Scan for the cell matching the given text and deliver its [X, Y] coordinate at center. 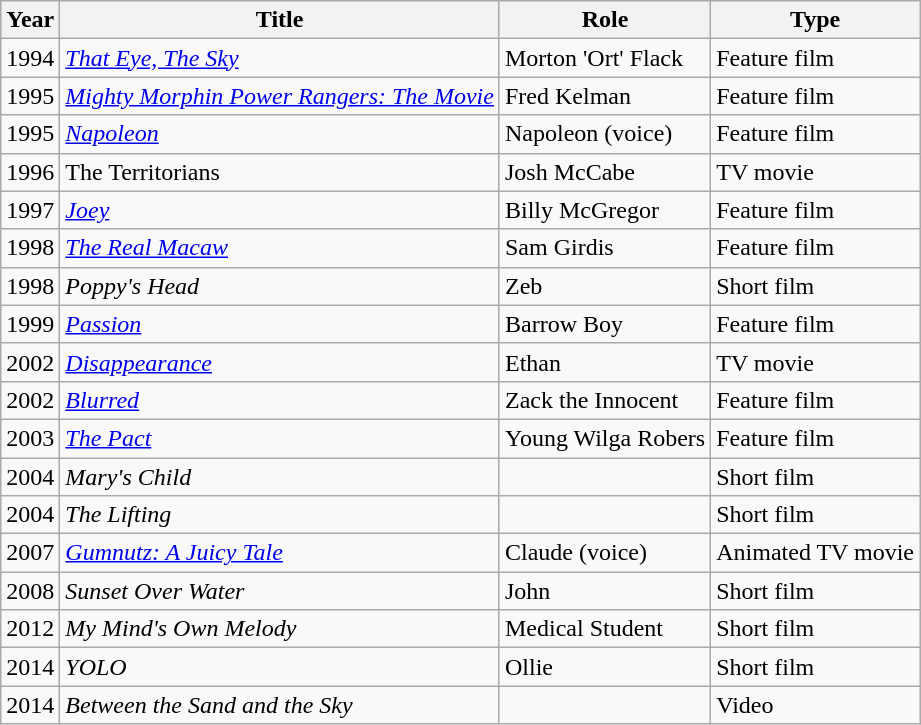
Between the Sand and the Sky [280, 705]
That Eye, The Sky [280, 58]
Video [816, 705]
Type [816, 20]
Animated TV movie [816, 553]
Josh McCabe [604, 172]
The Pact [280, 438]
1999 [30, 324]
Passion [280, 324]
Zeb [604, 286]
Title [280, 20]
Zack the Innocent [604, 400]
John [604, 591]
Disappearance [280, 362]
The Real Macaw [280, 248]
Claude (voice) [604, 553]
Barrow Boy [604, 324]
2007 [30, 553]
1994 [30, 58]
Sam Girdis [604, 248]
Ollie [604, 667]
Napoleon [280, 134]
Role [604, 20]
Joey [280, 210]
Gumnutz: A Juicy Tale [280, 553]
Mighty Morphin Power Rangers: The Movie [280, 96]
Fred Kelman [604, 96]
Ethan [604, 362]
Billy McGregor [604, 210]
Morton 'Ort' Flack [604, 58]
1996 [30, 172]
Mary's Child [280, 477]
Sunset Over Water [280, 591]
2012 [30, 629]
The Territorians [280, 172]
Napoleon (voice) [604, 134]
YOLO [280, 667]
Year [30, 20]
Poppy's Head [280, 286]
Blurred [280, 400]
The Lifting [280, 515]
Young Wilga Robers [604, 438]
2008 [30, 591]
Medical Student [604, 629]
2003 [30, 438]
1997 [30, 210]
My Mind's Own Melody [280, 629]
